Return the [X, Y] coordinate for the center point of the cell that contains the specified text.  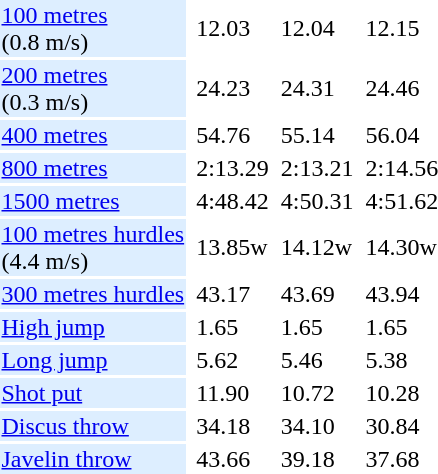
11.90 [233, 393]
400 metres [93, 135]
300 metres hurdles [93, 294]
4:50.31 [317, 201]
43.66 [233, 459]
200 metres (0.3 m/s) [93, 88]
24.23 [233, 88]
14.12w [317, 248]
39.18 [317, 459]
54.76 [233, 135]
55.14 [317, 135]
High jump [93, 327]
12.04 [317, 28]
34.10 [317, 426]
2:13.29 [233, 168]
Javelin throw [93, 459]
800 metres [93, 168]
2:13.21 [317, 168]
43.69 [317, 294]
10.72 [317, 393]
5.46 [317, 360]
43.17 [233, 294]
4:48.42 [233, 201]
13.85w [233, 248]
Long jump [93, 360]
Shot put [93, 393]
1500 metres [93, 201]
Discus throw [93, 426]
5.62 [233, 360]
34.18 [233, 426]
12.03 [233, 28]
100 metres (0.8 m/s) [93, 28]
24.31 [317, 88]
100 metres hurdles (4.4 m/s) [93, 248]
